For the text-containing cell, return its midpoint in (x, y) coordinate format. 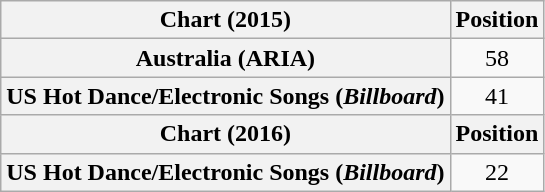
Chart (2016) (226, 134)
22 (497, 172)
Australia (ARIA) (226, 58)
Chart (2015) (226, 20)
58 (497, 58)
41 (497, 96)
